Detect which cell encompasses the target text, then output its [x, y] center coordinate. 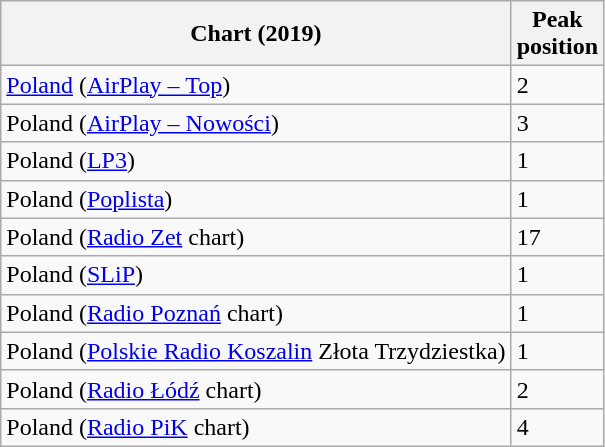
3 [557, 123]
Chart (2019) [256, 34]
Poland (LP3) [256, 161]
Poland (Poplista) [256, 199]
Poland (AirPlay – Top) [256, 85]
Poland (SLiP) [256, 275]
Poland (Radio Zet chart) [256, 237]
Poland (Radio Poznań chart) [256, 313]
Peakposition [557, 34]
4 [557, 427]
Poland (Radio Łódź chart) [256, 389]
Poland (Radio PiK chart) [256, 427]
17 [557, 237]
Poland (AirPlay – Nowości) [256, 123]
Poland (Polskie Radio Koszalin Złota Trzydziestka) [256, 351]
